Search for the cell housing the specified text and yield its [X, Y] center coordinate. 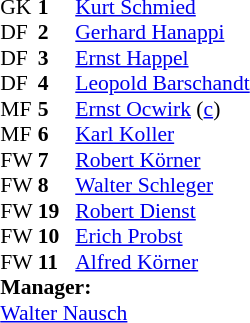
3 [57, 58]
Karl Koller [162, 135]
Alfred Körner [162, 262]
Erich Probst [162, 237]
5 [57, 109]
4 [57, 83]
Manager: [124, 287]
Ernst Happel [162, 58]
7 [57, 160]
Robert Körner [162, 160]
6 [57, 135]
11 [57, 262]
Leopold Barschandt [162, 83]
19 [57, 211]
Gerhard Hanappi [162, 33]
Walter Schleger [162, 185]
Ernst Ocwirk (c) [162, 109]
2 [57, 33]
10 [57, 237]
Robert Dienst [162, 211]
8 [57, 185]
